For the text-containing cell, return its midpoint in (x, y) coordinate format. 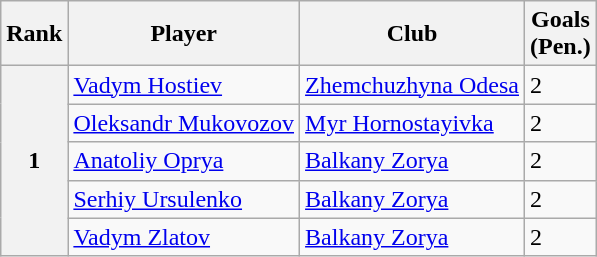
Vadym Zlatov (184, 237)
Club (412, 34)
Serhiy Ursulenko (184, 199)
Oleksandr Mukovozov (184, 123)
1 (34, 161)
Goals(Pen.) (561, 34)
Vadym Hostiev (184, 85)
Myr Hornostayivka (412, 123)
Rank (34, 34)
Player (184, 34)
Zhemchuzhyna Odesa (412, 85)
Anatoliy Oprya (184, 161)
